Extract the (X, Y) coordinate from the center of the cell holding the provided text.  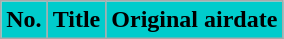
No. (24, 20)
Title (76, 20)
Original airdate (194, 20)
